Output the (x, y) coordinate of the center of the cell containing the given text.  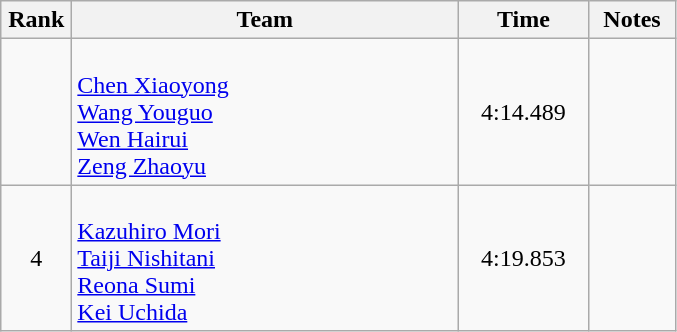
4 (36, 258)
Notes (632, 20)
Kazuhiro MoriTaiji NishitaniReona SumiKei Uchida (265, 258)
4:19.853 (524, 258)
Chen XiaoyongWang YouguoWen HairuiZeng Zhaoyu (265, 112)
Rank (36, 20)
4:14.489 (524, 112)
Time (524, 20)
Team (265, 20)
